Determine the [x, y] coordinate at the center of the cell enclosing the given text.  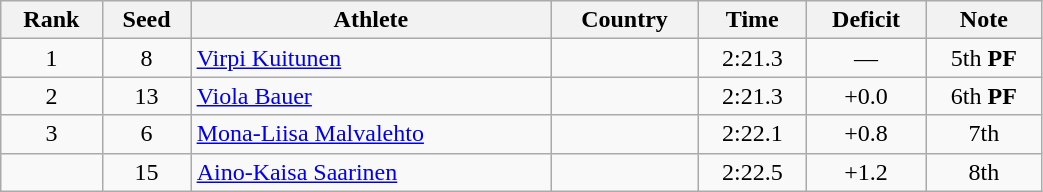
Aino-Kaisa Saarinen [371, 172]
2 [52, 96]
3 [52, 134]
1 [52, 58]
Virpi Kuitunen [371, 58]
Time [752, 20]
Deficit [866, 20]
13 [146, 96]
Seed [146, 20]
+0.8 [866, 134]
2:22.1 [752, 134]
8th [984, 172]
Rank [52, 20]
Country [624, 20]
— [866, 58]
Mona-Liisa Malvalehto [371, 134]
7th [984, 134]
+1.2 [866, 172]
6th PF [984, 96]
8 [146, 58]
Athlete [371, 20]
2:22.5 [752, 172]
+0.0 [866, 96]
6 [146, 134]
Note [984, 20]
5th PF [984, 58]
Viola Bauer [371, 96]
15 [146, 172]
